Identify which cell holds the provided text, then report its (x, y) central coordinate. 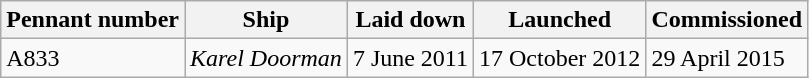
Pennant number (93, 20)
A833 (93, 58)
Karel Doorman (266, 58)
Ship (266, 20)
Laid down (410, 20)
29 April 2015 (727, 58)
17 October 2012 (560, 58)
Launched (560, 20)
7 June 2011 (410, 58)
Commissioned (727, 20)
